Provide the (x, y) coordinate of the cell's center where the given text is located.  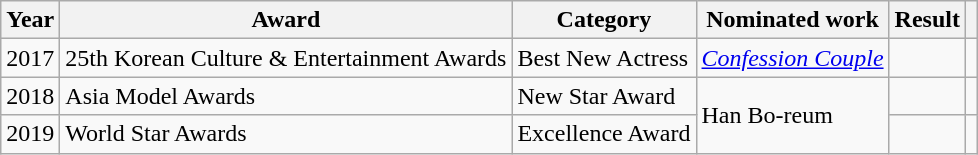
Best New Actress (604, 58)
Confession Couple (792, 58)
25th Korean Culture & Entertainment Awards (286, 58)
Award (286, 20)
Asia Model Awards (286, 96)
Han Bo-reum (792, 115)
Category (604, 20)
2017 (30, 58)
Excellence Award (604, 134)
2019 (30, 134)
New Star Award (604, 96)
2018 (30, 96)
Nominated work (792, 20)
Year (30, 20)
World Star Awards (286, 134)
Result (927, 20)
